From the cell containing the given text, extract its center point as (x, y) coordinate. 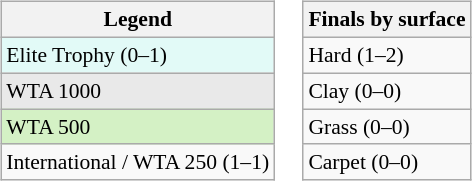
Finals by surface (386, 20)
Elite Trophy (0–1) (138, 55)
Clay (0–0) (386, 91)
Carpet (0–0) (386, 162)
Grass (0–0) (386, 127)
Legend (138, 20)
International / WTA 250 (1–1) (138, 162)
WTA 500 (138, 127)
WTA 1000 (138, 91)
Hard (1–2) (386, 55)
